Determine the [X, Y] coordinate at the center of the cell enclosing the given text.  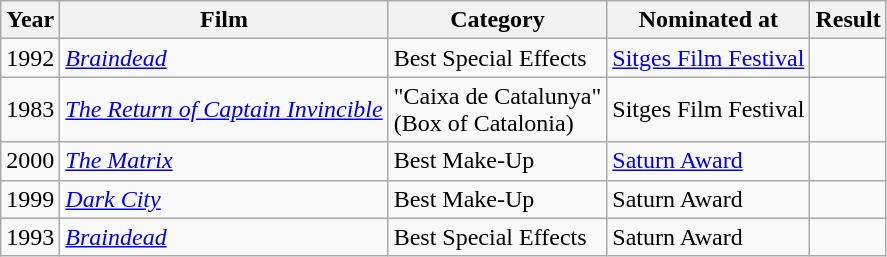
The Matrix [224, 161]
Result [848, 20]
Year [30, 20]
1999 [30, 199]
The Return of Captain Invincible [224, 110]
Nominated at [708, 20]
1983 [30, 110]
Film [224, 20]
1993 [30, 237]
Category [498, 20]
Dark City [224, 199]
"Caixa de Catalunya"(Box of Catalonia) [498, 110]
2000 [30, 161]
1992 [30, 58]
